Return [X, Y] of the center of cell containing provided text 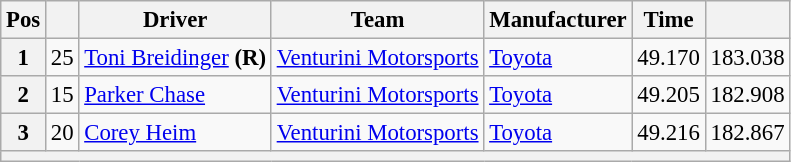
1 [24, 58]
Team [377, 20]
182.867 [748, 133]
25 [62, 58]
Parker Chase [175, 95]
Pos [24, 20]
15 [62, 95]
49.205 [668, 95]
20 [62, 133]
Driver [175, 20]
49.170 [668, 58]
183.038 [748, 58]
Corey Heim [175, 133]
3 [24, 133]
Manufacturer [558, 20]
49.216 [668, 133]
Time [668, 20]
2 [24, 95]
Toni Breidinger (R) [175, 58]
182.908 [748, 95]
